Locate the cell with the specified text and output its (x, y) center coordinate. 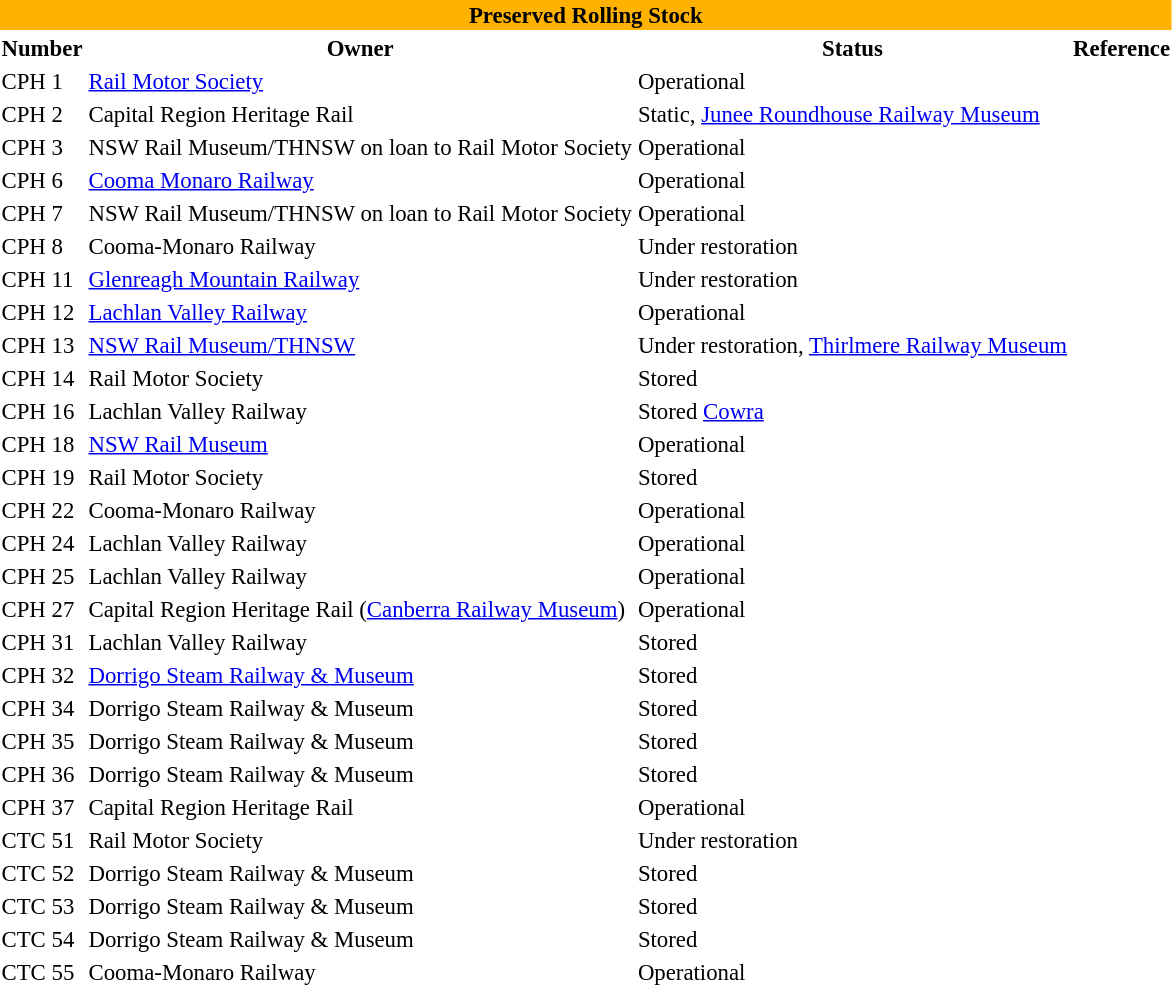
CPH 6 (42, 180)
CPH 18 (42, 444)
CPH 22 (42, 510)
CPH 3 (42, 147)
CPH 2 (42, 114)
Number (42, 48)
Owner (360, 48)
Capital Region Heritage Rail (Canberra Railway Museum) (360, 609)
CPH 31 (42, 642)
CTC 52 (42, 873)
Status (852, 48)
CPH 35 (42, 741)
NSW Rail Museum (360, 444)
CPH 19 (42, 477)
Reference (1122, 48)
Preserved Rolling Stock (586, 15)
CPH 11 (42, 279)
CPH 16 (42, 411)
Cooma Monaro Railway (360, 180)
Static, Junee Roundhouse Railway Museum (852, 114)
CPH 34 (42, 708)
CPH 12 (42, 312)
CPH 27 (42, 609)
Stored Cowra (852, 411)
CPH 32 (42, 675)
CPH 24 (42, 543)
CPH 7 (42, 213)
CTC 53 (42, 906)
CPH 36 (42, 774)
CPH 14 (42, 378)
CPH 25 (42, 576)
CPH 13 (42, 345)
CTC 54 (42, 939)
CPH 1 (42, 81)
Glenreagh Mountain Railway (360, 279)
NSW Rail Museum/THNSW (360, 345)
Under restoration, Thirlmere Railway Museum (852, 345)
CTC 51 (42, 840)
CPH 37 (42, 807)
CPH 8 (42, 246)
